Determine the (x, y) coordinate at the center of the cell enclosing the given text.  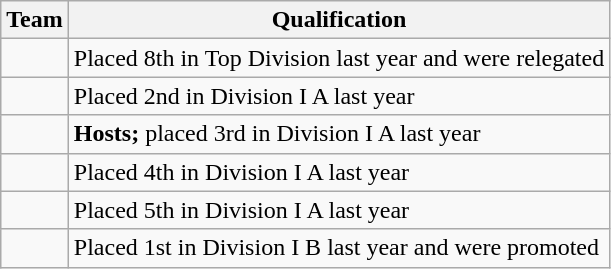
Hosts; placed 3rd in Division I A last year (338, 134)
Placed 2nd in Division I A last year (338, 96)
Placed 5th in Division I A last year (338, 210)
Team (35, 20)
Placed 4th in Division I A last year (338, 172)
Qualification (338, 20)
Placed 1st in Division I B last year and were promoted (338, 248)
Placed 8th in Top Division last year and were relegated (338, 58)
